Provide the [x, y] coordinate of the cell's center where the given text is located.  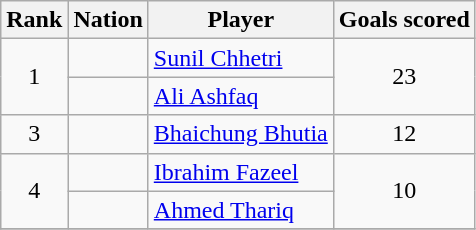
4 [34, 191]
Player [240, 20]
10 [404, 191]
Goals scored [404, 20]
12 [404, 134]
Ibrahim Fazeel [240, 172]
Nation [108, 20]
Bhaichung Bhutia [240, 134]
Rank [34, 20]
Sunil Chhetri [240, 58]
3 [34, 134]
1 [34, 77]
23 [404, 77]
Ahmed Thariq [240, 210]
Ali Ashfaq [240, 96]
